Capture the cell that displays the provided text and extract its [x, y] central coordinate. 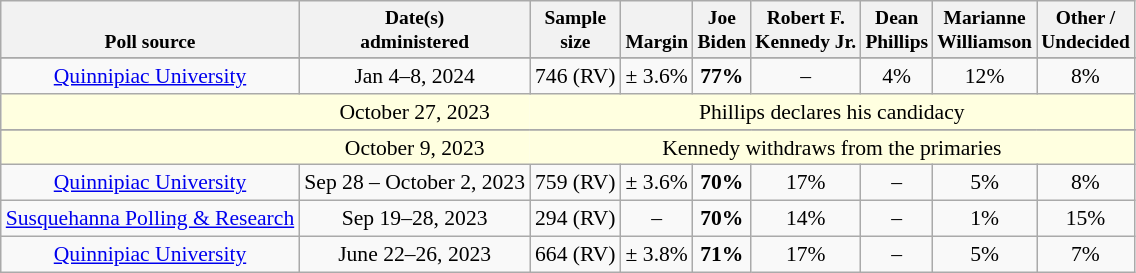
77% [722, 76]
Jan 4–8, 2024 [414, 76]
Other /Undecided [1086, 30]
294 (RV) [576, 219]
12% [985, 76]
Kennedy withdraws from the primaries [832, 148]
7% [1086, 254]
MarianneWilliamson [985, 30]
Robert F.Kennedy Jr. [806, 30]
1% [985, 219]
DeanPhillips [897, 30]
14% [806, 219]
Sep 19–28, 2023 [414, 219]
4% [897, 76]
759 (RV) [576, 183]
Poll source [150, 30]
746 (RV) [576, 76]
Susquehanna Polling & Research [150, 219]
June 22–26, 2023 [414, 254]
JoeBiden [722, 30]
October 9, 2023 [414, 148]
Phillips declares his candidacy [832, 112]
October 27, 2023 [414, 112]
71% [722, 254]
Date(s)administered [414, 30]
Margin [657, 30]
Samplesize [576, 30]
Sep 28 – October 2, 2023 [414, 183]
664 (RV) [576, 254]
± 3.8% [657, 254]
15% [1086, 219]
